Detect which cell encompasses the target text, then output its [X, Y] center coordinate. 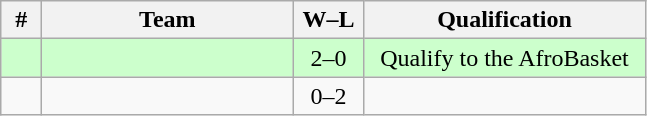
Qualification [504, 20]
Team [168, 20]
# [22, 20]
0–2 [328, 96]
2–0 [328, 58]
Qualify to the AfroBasket [504, 58]
W–L [328, 20]
